Scan for the cell matching the given text and deliver its (X, Y) coordinate at center. 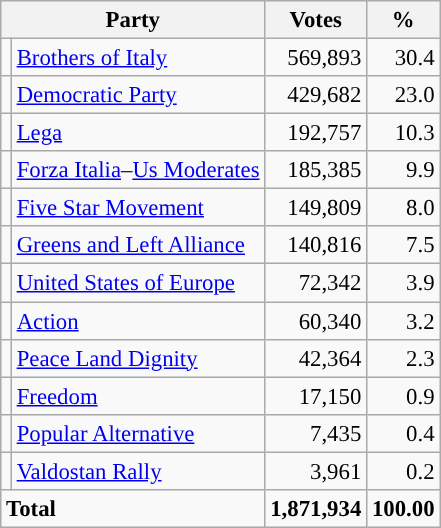
Five Star Movement (138, 208)
Total (133, 509)
9.9 (404, 170)
3,961 (316, 471)
569,893 (316, 58)
149,809 (316, 208)
Popular Alternative (138, 433)
0.9 (404, 396)
3.2 (404, 321)
30.4 (404, 58)
0.2 (404, 471)
% (404, 20)
Brothers of Italy (138, 58)
0.4 (404, 433)
2.3 (404, 358)
Freedom (138, 396)
192,757 (316, 133)
3.9 (404, 283)
17,150 (316, 396)
42,364 (316, 358)
Action (138, 321)
8.0 (404, 208)
United States of Europe (138, 283)
Lega (138, 133)
429,682 (316, 95)
1,871,934 (316, 509)
72,342 (316, 283)
Democratic Party (138, 95)
Peace Land Dignity (138, 358)
Greens and Left Alliance (138, 245)
60,340 (316, 321)
Valdostan Rally (138, 471)
Party (133, 20)
100.00 (404, 509)
23.0 (404, 95)
10.3 (404, 133)
7.5 (404, 245)
Forza Italia–Us Moderates (138, 170)
185,385 (316, 170)
7,435 (316, 433)
140,816 (316, 245)
Votes (316, 20)
